Return the [X, Y] coordinate for the center point of the cell that contains the specified text.  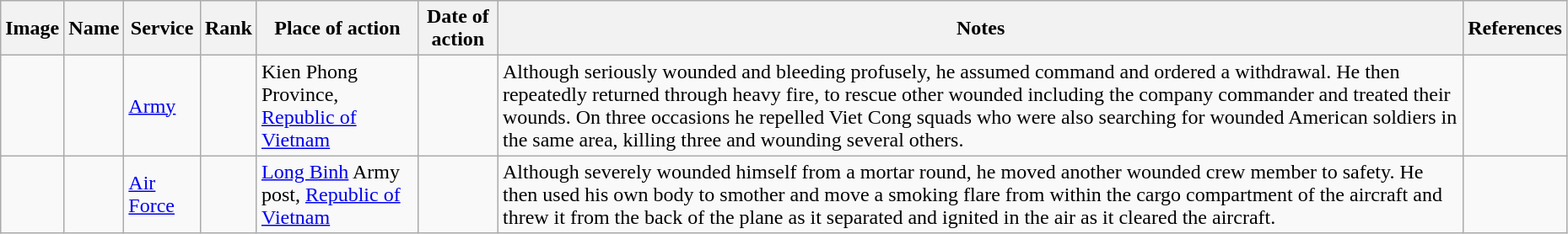
Army [162, 106]
Image [32, 29]
Kien Phong Province, Republic of Vietnam [337, 106]
Rank [228, 29]
References [1515, 29]
Place of action [337, 29]
Notes [980, 29]
Long Binh Army post, Republic of Vietnam [337, 194]
Name [94, 29]
Date of action [457, 29]
Air Force [162, 194]
Service [162, 29]
